Detect which cell encompasses the target text, then output its (X, Y) center coordinate. 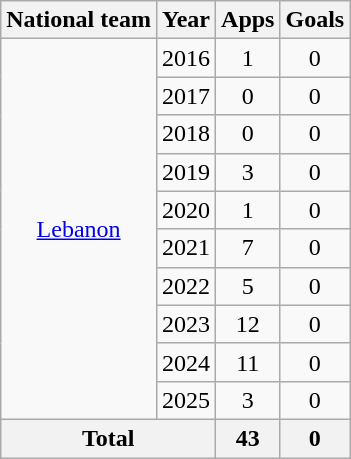
11 (248, 362)
43 (248, 438)
7 (248, 248)
Year (186, 20)
2017 (186, 96)
5 (248, 286)
National team (79, 20)
Goals (315, 20)
2024 (186, 362)
2023 (186, 324)
2019 (186, 172)
2018 (186, 134)
2021 (186, 248)
2025 (186, 400)
2022 (186, 286)
2020 (186, 210)
12 (248, 324)
2016 (186, 58)
Total (108, 438)
Lebanon (79, 230)
Apps (248, 20)
